Capture the cell that displays the provided text and extract its (x, y) central coordinate. 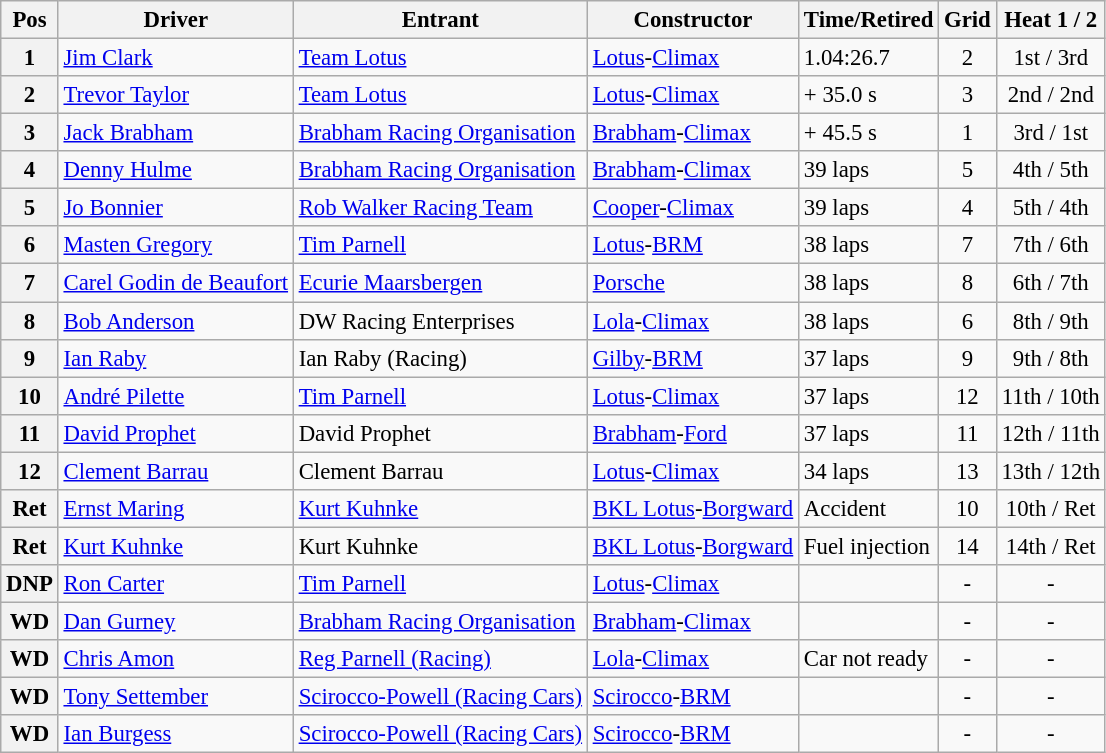
Ernst Maring (176, 509)
Porsche (692, 283)
Masten Gregory (176, 245)
1.04:26.7 (869, 58)
Constructor (692, 20)
Rob Walker Racing Team (440, 208)
2nd / 2nd (1050, 95)
Heat 1 / 2 (1050, 20)
7th / 6th (1050, 245)
Jo Bonnier (176, 208)
3rd / 1st (1050, 133)
Jack Brabham (176, 133)
4th / 5th (1050, 170)
14 (968, 546)
8th / 9th (1050, 321)
Fuel injection (869, 546)
13th / 12th (1050, 471)
Driver (176, 20)
Entrant (440, 20)
Gilby-BRM (692, 358)
34 laps (869, 471)
Chris Amon (176, 659)
13 (968, 471)
DW Racing Enterprises (440, 321)
Denny Hulme (176, 170)
Cooper-Climax (692, 208)
Lotus-BRM (692, 245)
Ian Raby (176, 358)
1st / 3rd (1050, 58)
11th / 10th (1050, 396)
Ecurie Maarsbergen (440, 283)
Time/Retired (869, 20)
Tony Settember (176, 697)
Ian Raby (Racing) (440, 358)
Grid (968, 20)
Dan Gurney (176, 621)
Accident (869, 509)
14th / Ret (1050, 546)
Brabham-Ford (692, 433)
12th / 11th (1050, 433)
Jim Clark (176, 58)
+ 45.5 s (869, 133)
9th / 8th (1050, 358)
6th / 7th (1050, 283)
André Pilette (176, 396)
Car not ready (869, 659)
Carel Godin de Beaufort (176, 283)
Bob Anderson (176, 321)
10th / Ret (1050, 509)
Pos (30, 20)
Ron Carter (176, 584)
+ 35.0 s (869, 95)
DNP (30, 584)
Trevor Taylor (176, 95)
Ian Burgess (176, 734)
5th / 4th (1050, 208)
Reg Parnell (Racing) (440, 659)
